Find where the given text appears and provide that cell's center as [X, Y] coordinate. 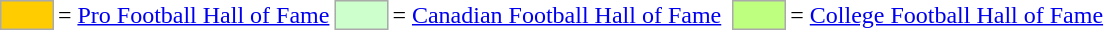
= Canadian Football Hall of Fame [557, 15]
= Pro Football Hall of Fame [194, 15]
